Determine the [x, y] coordinate at the center of the cell enclosing the given text.  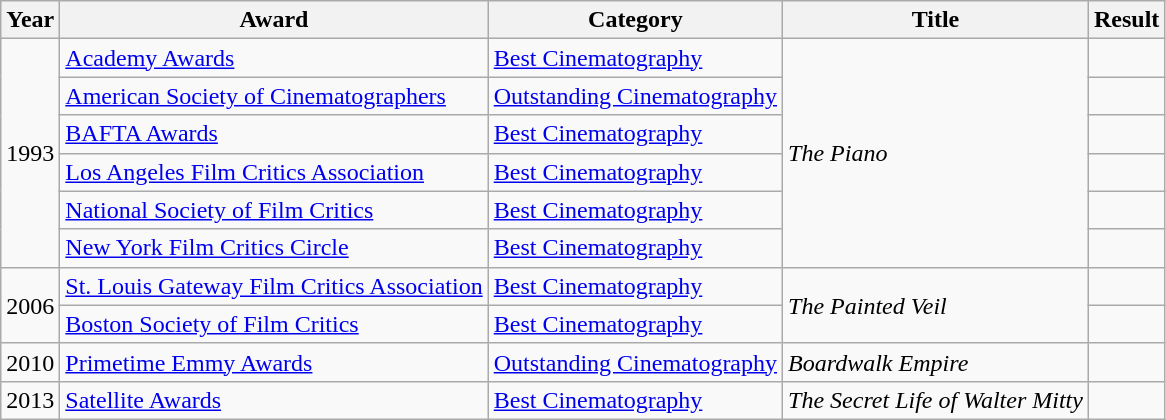
Boston Society of Film Critics [274, 324]
1993 [30, 153]
Academy Awards [274, 58]
Primetime Emmy Awards [274, 362]
Los Angeles Film Critics Association [274, 172]
Boardwalk Empire [936, 362]
Year [30, 20]
Result [1126, 20]
Category [635, 20]
Satellite Awards [274, 400]
2013 [30, 400]
BAFTA Awards [274, 134]
St. Louis Gateway Film Critics Association [274, 286]
National Society of Film Critics [274, 210]
The Piano [936, 153]
American Society of Cinematographers [274, 96]
2010 [30, 362]
The Secret Life of Walter Mitty [936, 400]
Award [274, 20]
Title [936, 20]
New York Film Critics Circle [274, 248]
2006 [30, 305]
The Painted Veil [936, 305]
